For the text-containing cell, return its midpoint in (X, Y) coordinate format. 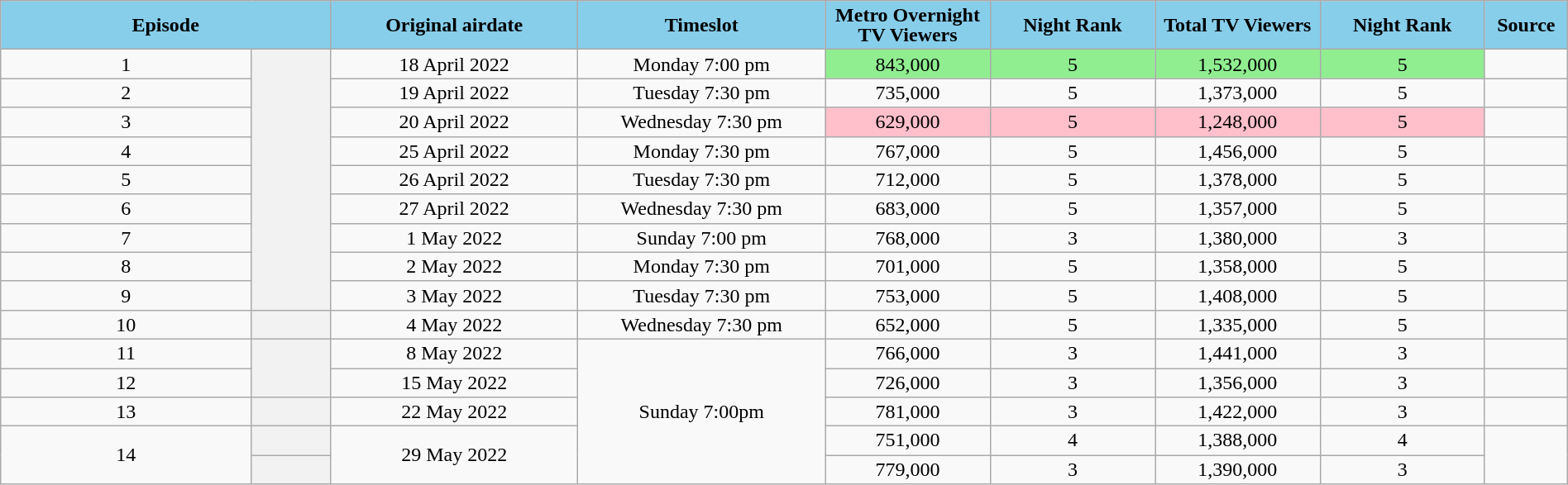
1,357,000 (1237, 208)
779,000 (908, 469)
Source (1526, 25)
12 (126, 383)
26 April 2022 (455, 180)
19 April 2022 (455, 93)
1 (126, 64)
11 (126, 354)
1,456,000 (1237, 150)
18 April 2022 (455, 64)
22 May 2022 (455, 411)
Monday 7:00 pm (701, 64)
1,248,000 (1237, 122)
Total TV Viewers (1237, 25)
1,441,000 (1237, 354)
726,000 (908, 383)
683,000 (908, 208)
2 May 2022 (455, 266)
753,000 (908, 296)
766,000 (908, 354)
1,380,000 (1237, 238)
1 May 2022 (455, 238)
8 May 2022 (455, 354)
1,390,000 (1237, 469)
15 May 2022 (455, 383)
1,356,000 (1237, 383)
7 (126, 238)
Timeslot (701, 25)
767,000 (908, 150)
9 (126, 296)
1,335,000 (1237, 324)
Original airdate (455, 25)
712,000 (908, 180)
652,000 (908, 324)
701,000 (908, 266)
1,378,000 (1237, 180)
629,000 (908, 122)
14 (126, 455)
Sunday 7:00 pm (701, 238)
781,000 (908, 411)
1,408,000 (1237, 296)
Sunday 7:00pm (701, 411)
1,422,000 (1237, 411)
27 April 2022 (455, 208)
Metro Overnight TV Viewers (908, 25)
Episode (165, 25)
843,000 (908, 64)
10 (126, 324)
13 (126, 411)
768,000 (908, 238)
8 (126, 266)
29 May 2022 (455, 455)
2 (126, 93)
3 May 2022 (455, 296)
751,000 (908, 441)
1,358,000 (1237, 266)
6 (126, 208)
1,373,000 (1237, 93)
1,532,000 (1237, 64)
25 April 2022 (455, 150)
1,388,000 (1237, 441)
735,000 (908, 93)
20 April 2022 (455, 122)
4 May 2022 (455, 324)
